Output the (X, Y) coordinate of the center of the cell containing the given text.  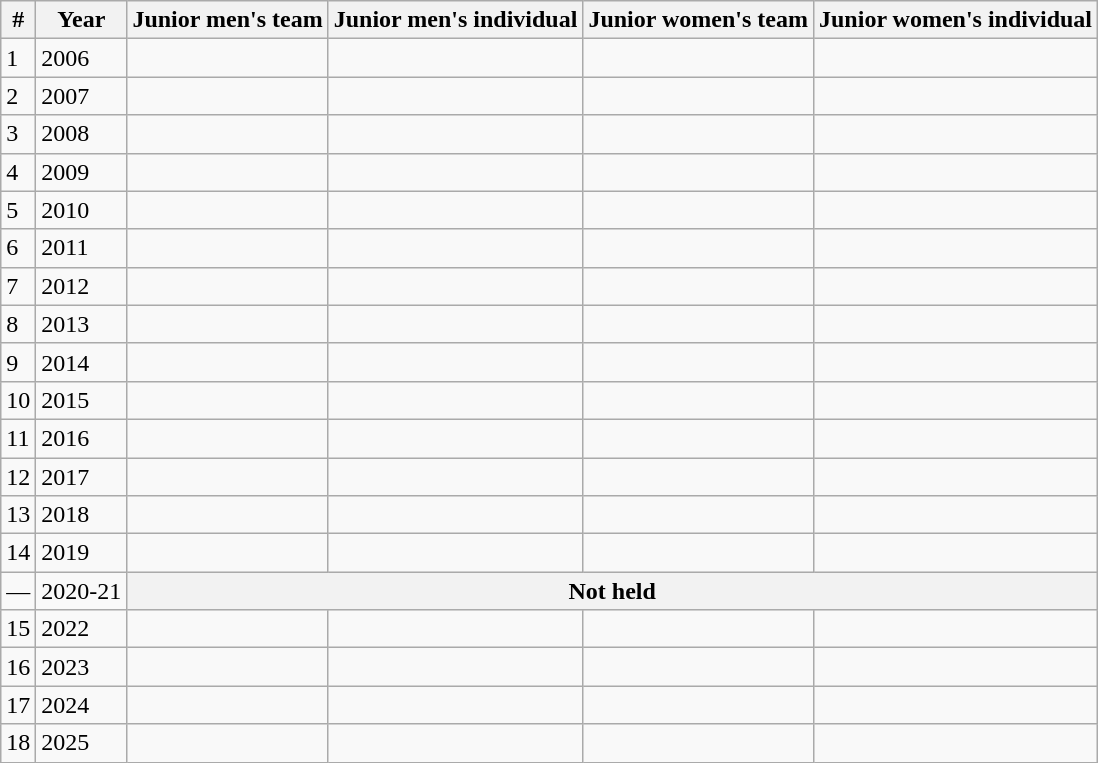
Junior women's individual (955, 20)
2007 (82, 96)
Not held (612, 591)
11 (18, 438)
— (18, 591)
7 (18, 286)
2 (18, 96)
2009 (82, 172)
2023 (82, 667)
2015 (82, 400)
1 (18, 58)
2012 (82, 286)
5 (18, 210)
2024 (82, 705)
Junior women's team (698, 20)
14 (18, 553)
12 (18, 477)
# (18, 20)
13 (18, 515)
9 (18, 362)
2019 (82, 553)
17 (18, 705)
2025 (82, 743)
2020-21 (82, 591)
3 (18, 134)
15 (18, 629)
6 (18, 248)
2013 (82, 324)
2008 (82, 134)
10 (18, 400)
2010 (82, 210)
18 (18, 743)
Junior men's individual (456, 20)
2011 (82, 248)
2016 (82, 438)
16 (18, 667)
2022 (82, 629)
2017 (82, 477)
Junior men's team (228, 20)
8 (18, 324)
2014 (82, 362)
2018 (82, 515)
2006 (82, 58)
4 (18, 172)
Year (82, 20)
